Find where the given text appears and provide that cell's center as [x, y] coordinate. 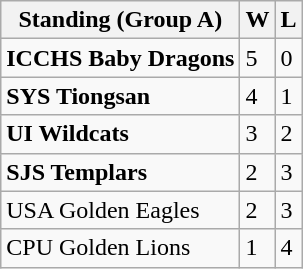
Standing (Group A) [120, 20]
SJS Templars [120, 172]
UI Wildcats [120, 134]
W [258, 20]
ICCHS Baby Dragons [120, 58]
SYS Tiongsan [120, 96]
USA Golden Eagles [120, 210]
0 [288, 58]
CPU Golden Lions [120, 248]
L [288, 20]
5 [258, 58]
